Provide the (x, y) coordinate of the cell's center where the given text is located.  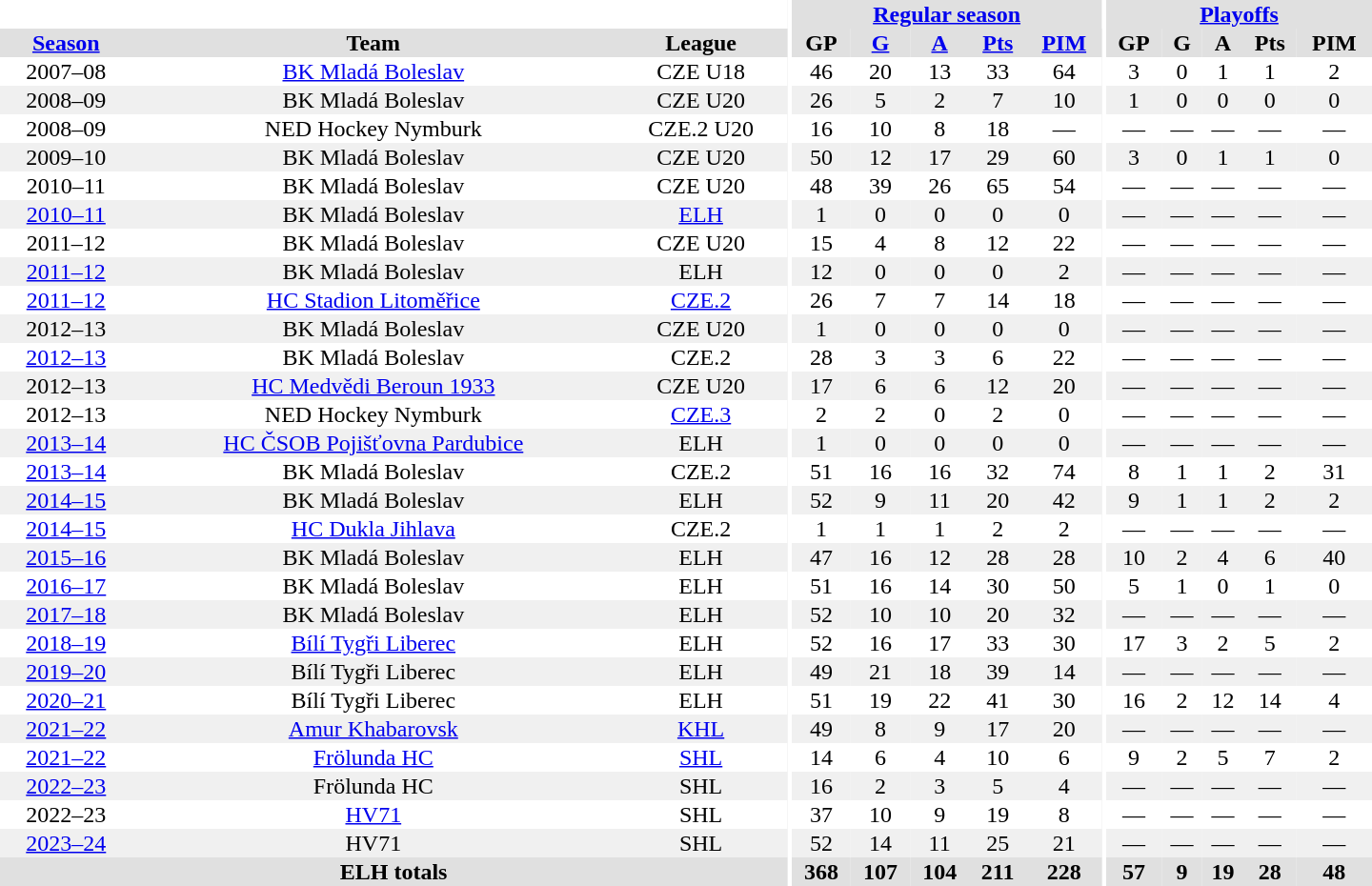
2007–08 (67, 71)
46 (821, 71)
65 (998, 186)
211 (998, 872)
2017–18 (67, 614)
2009–10 (67, 157)
Team (373, 43)
Regular season (947, 14)
228 (1063, 872)
Amur Khabarovsk (373, 729)
2015–16 (67, 557)
37 (821, 815)
104 (939, 872)
40 (1334, 557)
47 (821, 557)
29 (998, 157)
15 (821, 243)
64 (1063, 71)
74 (1063, 472)
2019–20 (67, 672)
2016–17 (67, 586)
13 (939, 71)
25 (998, 843)
2020–21 (67, 700)
Season (67, 43)
54 (1063, 186)
HC Medvědi Beroun 1933 (373, 386)
2018–19 (67, 643)
HC Stadion Litoměřice (373, 300)
CZE.2 U20 (701, 129)
2023–24 (67, 843)
41 (998, 700)
31 (1334, 472)
CZE U18 (701, 71)
ELH totals (393, 872)
CZE.3 (701, 414)
HC ČSOB Pojišťovna Pardubice (373, 443)
KHL (701, 729)
League (701, 43)
42 (1063, 500)
107 (880, 872)
Playoffs (1239, 14)
60 (1063, 157)
HC Dukla Jihlava (373, 529)
57 (1134, 872)
368 (821, 872)
